Return the (x, y) coordinate for the center point of the cell that contains the specified text.  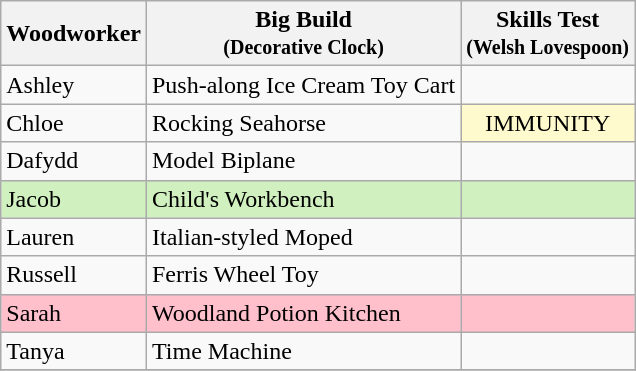
Ashley (74, 85)
Child's Workbench (303, 199)
Woodland Potion Kitchen (303, 313)
Italian-styled Moped (303, 237)
Russell (74, 275)
Sarah (74, 313)
Ferris Wheel Toy (303, 275)
Model Biplane (303, 161)
Jacob (74, 199)
Skills Test(Welsh Lovespoon) (548, 34)
Tanya (74, 351)
Chloe (74, 123)
IMMUNITY (548, 123)
Lauren (74, 237)
Woodworker (74, 34)
Dafydd (74, 161)
Time Machine (303, 351)
Big Build(Decorative Clock) (303, 34)
Rocking Seahorse (303, 123)
Push-along Ice Cream Toy Cart (303, 85)
